Search for the cell housing the specified text and yield its (x, y) center coordinate. 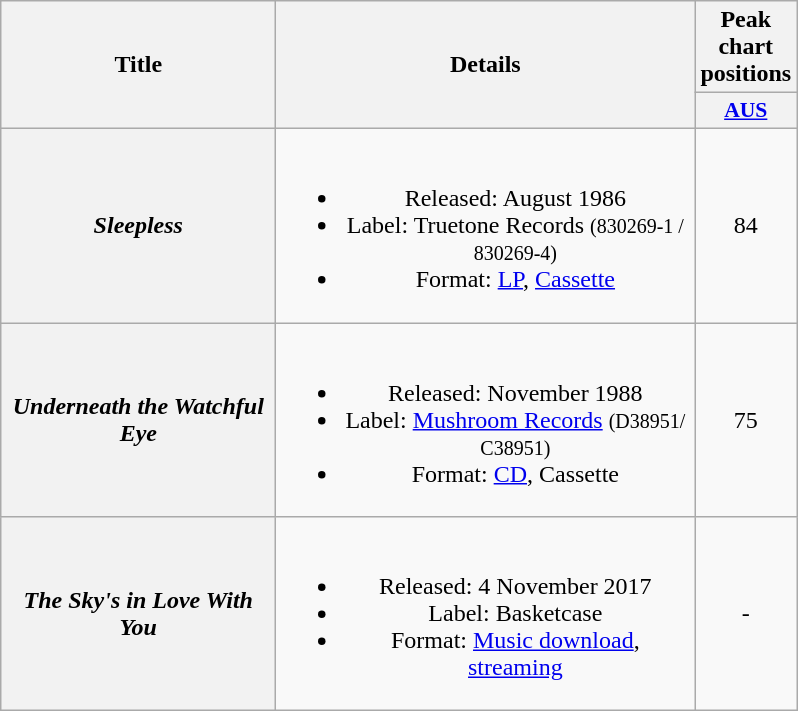
- (746, 614)
AUS (746, 111)
Released: 4 November 2017Label: BasketcaseFormat: Music download, streaming (486, 614)
Peak chart positions (746, 47)
Sleepless (138, 225)
Title (138, 65)
Details (486, 65)
Released: August 1986Label: Truetone Records (830269-1 / 830269-4)Format: LP, Cassette (486, 225)
Released: November 1988Label: Mushroom Records (D38951/ C38951)Format: CD, Cassette (486, 419)
84 (746, 225)
75 (746, 419)
The Sky's in Love With You (138, 614)
Underneath the Watchful Eye (138, 419)
